Pinpoint the cell where the given text exists, returning its [x, y] midpoint coordinate. 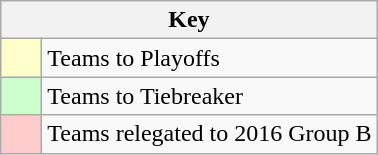
Teams relegated to 2016 Group B [210, 134]
Teams to Playoffs [210, 58]
Key [189, 20]
Teams to Tiebreaker [210, 96]
